Provide the [x, y] coordinate of the cell's center where the given text is located.  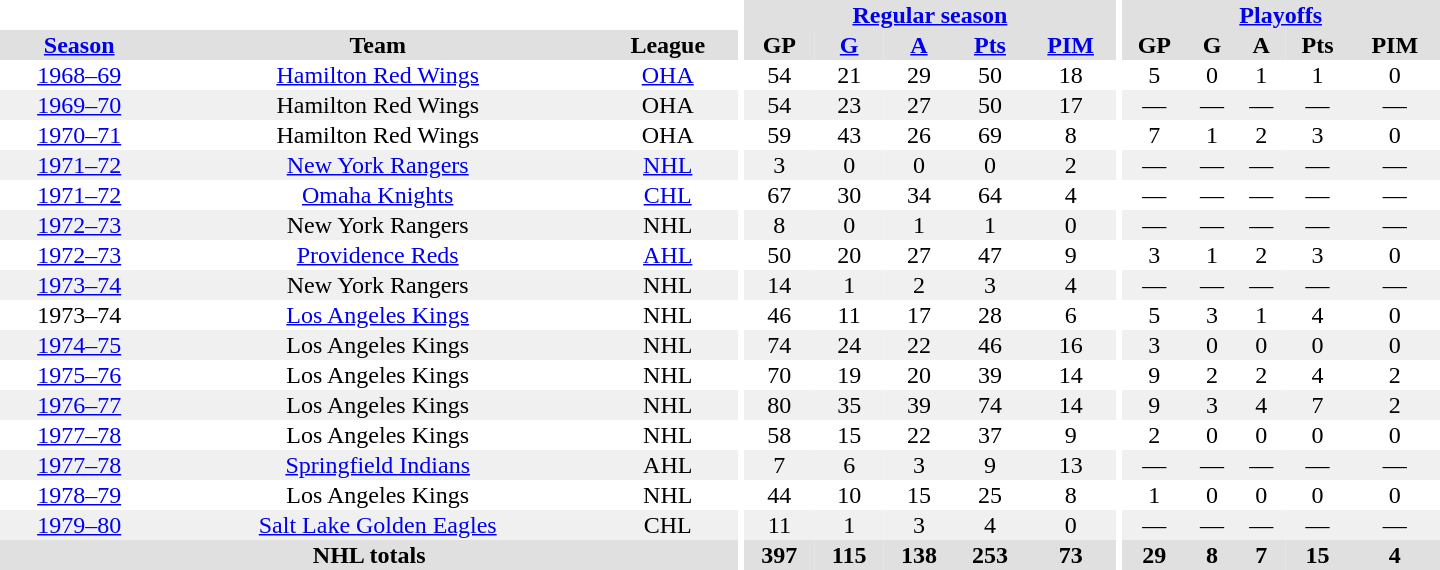
69 [990, 135]
35 [850, 405]
67 [780, 195]
43 [850, 135]
League [668, 45]
253 [990, 555]
1976–77 [79, 405]
23 [850, 105]
34 [918, 195]
16 [1070, 345]
1970–71 [79, 135]
Season [79, 45]
26 [918, 135]
58 [780, 435]
70 [780, 375]
1968–69 [79, 75]
47 [990, 255]
1975–76 [79, 375]
115 [850, 555]
24 [850, 345]
Salt Lake Golden Eagles [378, 525]
59 [780, 135]
397 [780, 555]
28 [990, 315]
NHL totals [369, 555]
Team [378, 45]
10 [850, 495]
13 [1070, 465]
1979–80 [79, 525]
25 [990, 495]
Springfield Indians [378, 465]
44 [780, 495]
21 [850, 75]
1978–79 [79, 495]
1969–70 [79, 105]
80 [780, 405]
30 [850, 195]
Regular season [930, 15]
1974–75 [79, 345]
Omaha Knights [378, 195]
37 [990, 435]
138 [918, 555]
Playoffs [1280, 15]
64 [990, 195]
18 [1070, 75]
Providence Reds [378, 255]
19 [850, 375]
73 [1070, 555]
